Find where the given text appears and provide that cell's center as (x, y) coordinate. 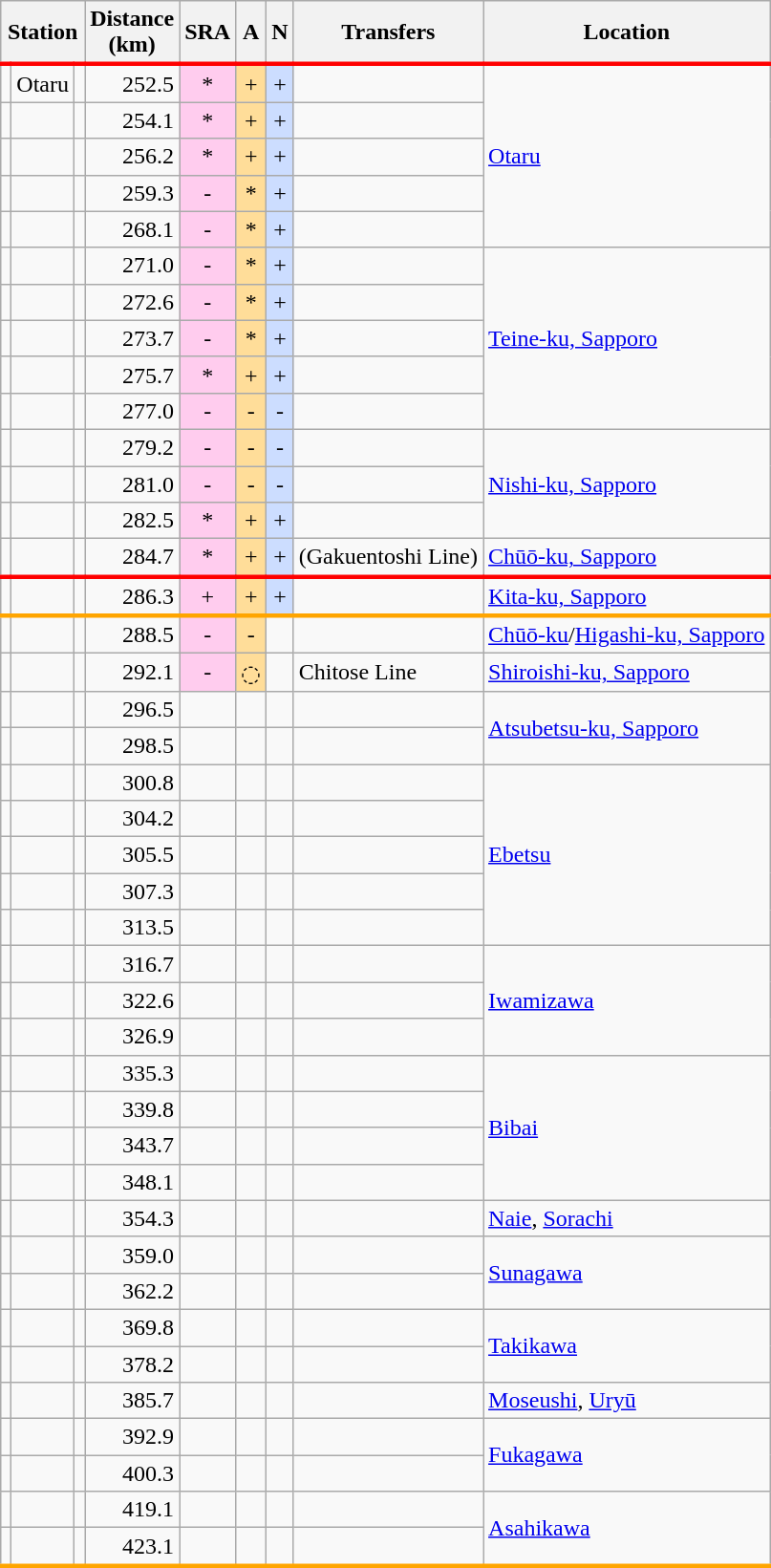
256.2 (132, 157)
254.1 (132, 120)
307.3 (132, 891)
419.1 (132, 1510)
385.7 (132, 1401)
273.7 (132, 338)
300.8 (132, 783)
423.1 (132, 1547)
322.6 (132, 1000)
277.0 (132, 411)
362.2 (132, 1291)
Bibai (627, 1128)
A (251, 32)
275.7 (132, 375)
304.2 (132, 819)
313.5 (132, 928)
Atsubetsu-ku, Sapporo (627, 727)
359.0 (132, 1255)
Transfers (388, 32)
Chitose Line (388, 673)
335.3 (132, 1073)
296.5 (132, 709)
Shiroishi-ku, Sapporo (627, 673)
292.1 (132, 673)
259.3 (132, 193)
339.8 (132, 1109)
354.3 (132, 1218)
Nishi-ku, Sapporo (627, 483)
Kita-ku, Sapporo (627, 596)
Naie, Sorachi (627, 1218)
N (280, 32)
286.3 (132, 596)
284.7 (132, 558)
Station (43, 32)
369.8 (132, 1327)
Iwamizawa (627, 1000)
282.5 (132, 521)
343.7 (132, 1146)
271.0 (132, 266)
Asahikawa (627, 1529)
400.3 (132, 1473)
(Gakuentoshi Line) (388, 558)
Teine-ku, Sapporo (627, 338)
378.2 (132, 1364)
Chūō-ku/Higashi-ku, Sapporo (627, 634)
Ebetsu (627, 855)
Location (627, 32)
Distance(km) (132, 32)
Sunagawa (627, 1273)
281.0 (132, 484)
288.5 (132, 634)
Moseushi, Uryū (627, 1401)
305.5 (132, 855)
Chūō-ku, Sapporo (627, 558)
268.1 (132, 229)
348.1 (132, 1182)
279.2 (132, 447)
392.9 (132, 1437)
Fukagawa (627, 1455)
316.7 (132, 964)
Takikawa (627, 1345)
298.5 (132, 745)
◌ (251, 673)
272.6 (132, 302)
326.9 (132, 1037)
252.5 (132, 83)
SRA (208, 32)
